Locate the cell with the specified text and output its [x, y] center coordinate. 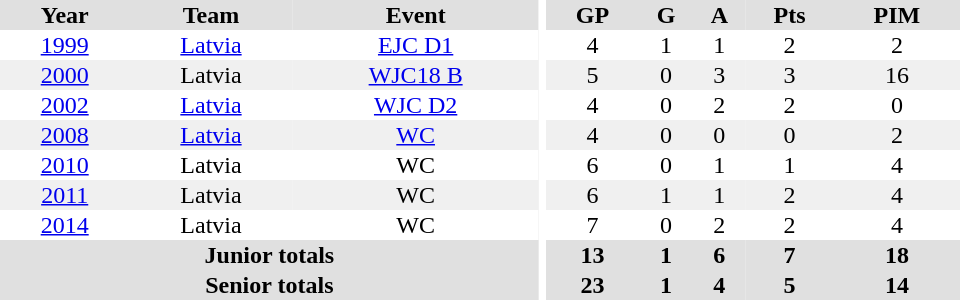
14 [897, 285]
18 [897, 255]
PIM [897, 15]
GP [592, 15]
16 [897, 75]
2008 [64, 135]
23 [592, 285]
WJC D2 [416, 105]
A [719, 15]
1999 [64, 45]
2010 [64, 165]
Year [64, 15]
EJC D1 [416, 45]
WJC18 B [416, 75]
Senior totals [270, 285]
2011 [64, 195]
G [666, 15]
Pts [790, 15]
2014 [64, 225]
Event [416, 15]
Team [210, 15]
Junior totals [270, 255]
2002 [64, 105]
2000 [64, 75]
13 [592, 255]
